Locate the cell with the specified text and output its (x, y) center coordinate. 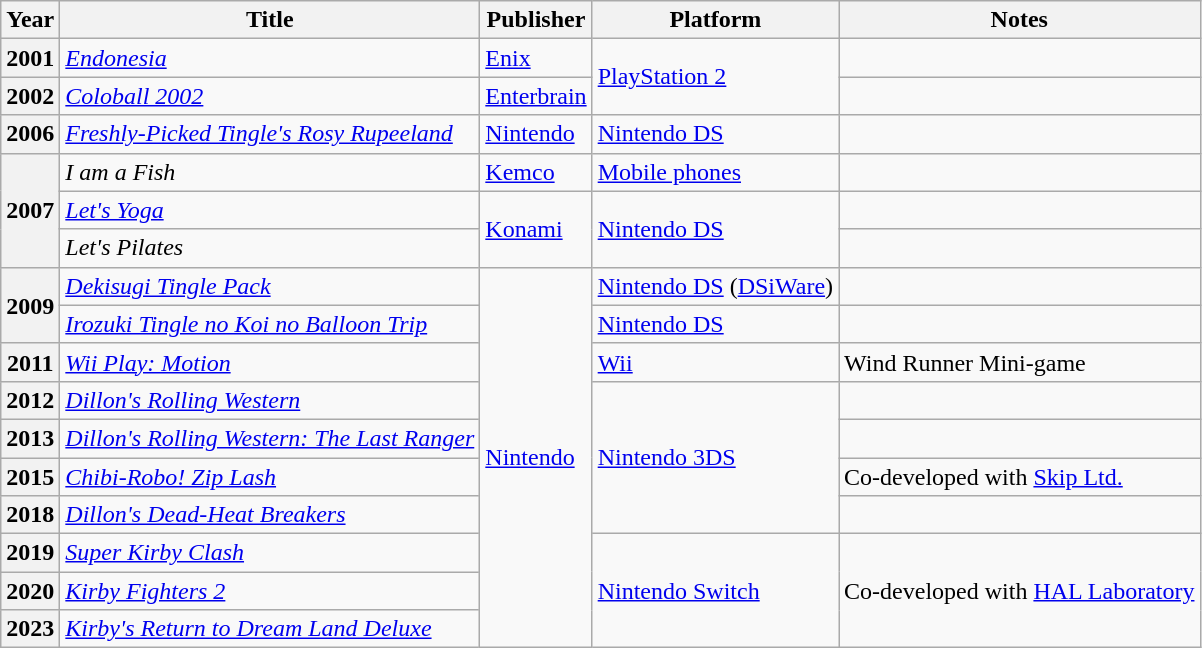
2013 (30, 438)
PlayStation 2 (715, 77)
2020 (30, 591)
Title (270, 20)
Enterbrain (536, 96)
2012 (30, 400)
Dillon's Dead-Heat Breakers (270, 515)
Nintendo 3DS (715, 457)
Kemco (536, 172)
Enix (536, 58)
2006 (30, 134)
Dillon's Rolling Western (270, 400)
Chibi-Robo! Zip Lash (270, 477)
Let's Yoga (270, 210)
Platform (715, 20)
Nintendo DS (DSiWare) (715, 286)
Super Kirby Clash (270, 553)
Mobile phones (715, 172)
Notes (1020, 20)
Coloball 2002 (270, 96)
Dillon's Rolling Western: The Last Ranger (270, 438)
2023 (30, 629)
Co-developed with HAL Laboratory (1020, 591)
Freshly-Picked Tingle's Rosy Rupeeland (270, 134)
Wii Play: Motion (270, 362)
I am a Fish (270, 172)
2015 (30, 477)
Kirby Fighters 2 (270, 591)
2019 (30, 553)
Publisher (536, 20)
2009 (30, 305)
2007 (30, 210)
Dekisugi Tingle Pack (270, 286)
Kirby's Return to Dream Land Deluxe (270, 629)
Endonesia (270, 58)
Co-developed with Skip Ltd. (1020, 477)
Wind Runner Mini-game (1020, 362)
2002 (30, 96)
Let's Pilates (270, 248)
2011 (30, 362)
Wii (715, 362)
Year (30, 20)
Nintendo Switch (715, 591)
Konami (536, 229)
2018 (30, 515)
2001 (30, 58)
Irozuki Tingle no Koi no Balloon Trip (270, 324)
